Provide the [X, Y] coordinate of the cell's center where the given text is located.  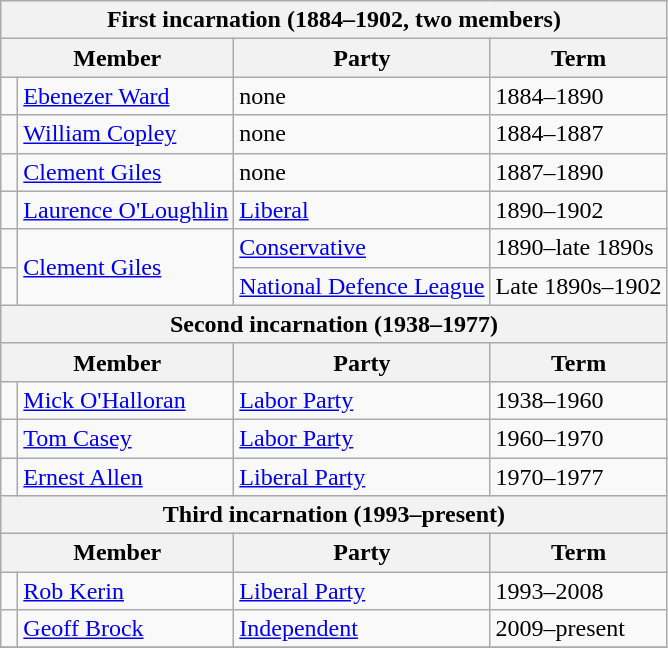
1890–1902 [578, 210]
2009–present [578, 629]
Conservative [362, 248]
Liberal [362, 210]
1960–1970 [578, 438]
Laurence O'Loughlin [126, 210]
1884–1887 [578, 134]
Mick O'Halloran [126, 400]
Third incarnation (1993–present) [334, 515]
1970–1977 [578, 477]
1887–1890 [578, 172]
Tom Casey [126, 438]
Ebenezer Ward [126, 96]
William Copley [126, 134]
Ernest Allen [126, 477]
Geoff Brock [126, 629]
1884–1890 [578, 96]
Rob Kerin [126, 591]
Late 1890s–1902 [578, 286]
1993–2008 [578, 591]
National Defence League [362, 286]
1938–1960 [578, 400]
Second incarnation (1938–1977) [334, 324]
First incarnation (1884–1902, two members) [334, 20]
1890–late 1890s [578, 248]
Independent [362, 629]
